From the cell containing the given text, extract its center point as [x, y] coordinate. 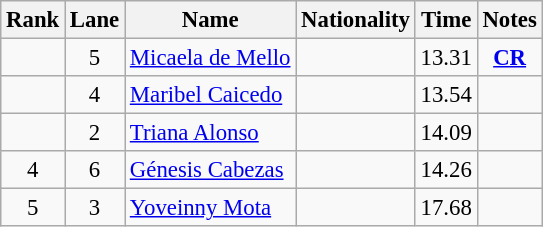
Notes [510, 20]
Time [446, 20]
6 [95, 170]
13.31 [446, 58]
14.09 [446, 133]
3 [95, 208]
CR [510, 58]
Yoveinny Mota [210, 208]
Génesis Cabezas [210, 170]
Rank [33, 20]
17.68 [446, 208]
13.54 [446, 95]
Name [210, 20]
Lane [95, 20]
2 [95, 133]
Triana Alonso [210, 133]
Maribel Caicedo [210, 95]
14.26 [446, 170]
Nationality [356, 20]
Micaela de Mello [210, 58]
